Search for the cell housing the specified text and yield its (X, Y) center coordinate. 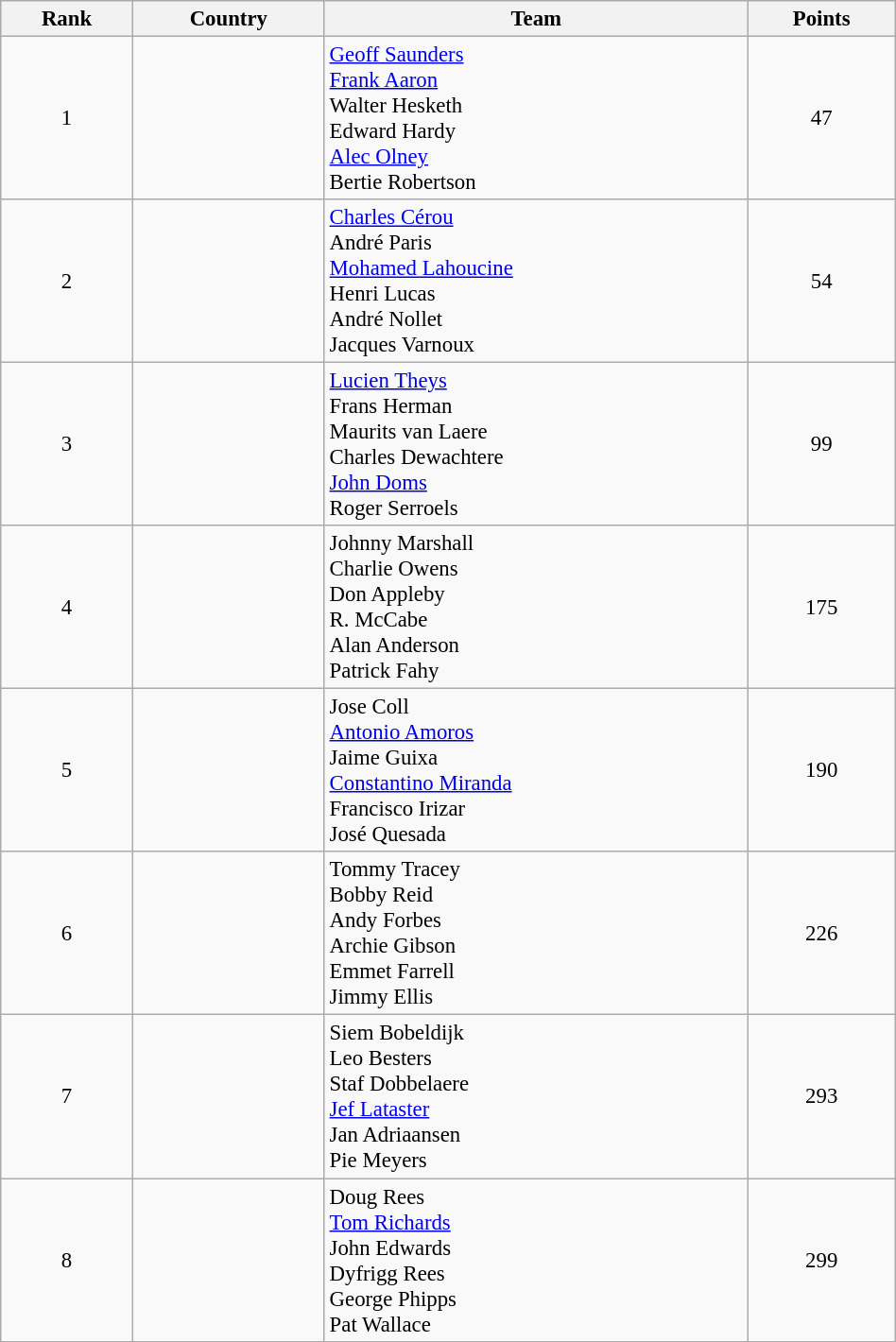
2 (66, 282)
Country (229, 19)
Geoff SaundersFrank AaronWalter HeskethEdward HardyAlec OlneyBertie Robertson (536, 119)
Lucien TheysFrans HermanMaurits van LaereCharles DewachtereJohn DomsRoger Serroels (536, 444)
299 (821, 1261)
6 (66, 934)
47 (821, 119)
4 (66, 607)
Johnny MarshallCharlie OwensDon ApplebyR. McCabeAlan AndersonPatrick Fahy (536, 607)
5 (66, 771)
175 (821, 607)
54 (821, 282)
Team (536, 19)
Doug ReesTom RichardsJohn EdwardsDyfrigg ReesGeorge PhippsPat Wallace (536, 1261)
Siem BobeldijkLeo BestersStaf DobbelaereJef LatasterJan AdriaansenPie Meyers (536, 1096)
Charles CérouAndré ParisMohamed LahoucineHenri LucasAndré NolletJacques Varnoux (536, 282)
Points (821, 19)
190 (821, 771)
226 (821, 934)
99 (821, 444)
Rank (66, 19)
8 (66, 1261)
Tommy TraceyBobby ReidAndy ForbesArchie GibsonEmmet FarrellJimmy Ellis (536, 934)
3 (66, 444)
1 (66, 119)
Jose CollAntonio AmorosJaime GuixaConstantino MirandaFrancisco IrizarJosé Quesada (536, 771)
293 (821, 1096)
7 (66, 1096)
